Detect which cell encompasses the target text, then output its [X, Y] center coordinate. 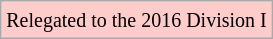
Relegated to the 2016 Division I [136, 20]
